From the cell containing the given text, extract its center point as [x, y] coordinate. 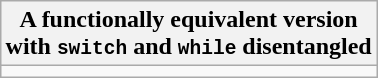
A functionally equivalent versionwith switch and while disentangled [188, 34]
